Identify which cell holds the provided text, then report its (x, y) central coordinate. 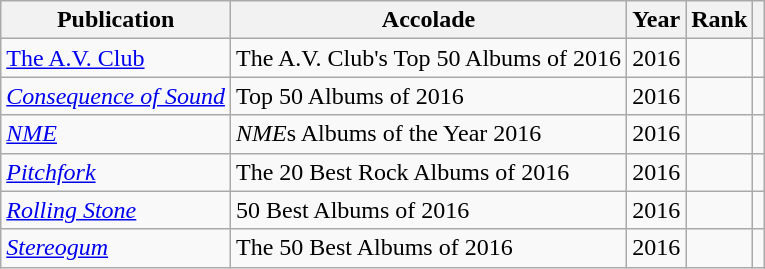
Year (656, 20)
Publication (116, 20)
Stereogum (116, 248)
Rolling Stone (116, 210)
Rank (720, 20)
Top 50 Albums of 2016 (428, 96)
NMEs Albums of the Year 2016 (428, 134)
The A.V. Club (116, 58)
The 20 Best Rock Albums of 2016 (428, 172)
Pitchfork (116, 172)
The A.V. Club's Top 50 Albums of 2016 (428, 58)
NME (116, 134)
Accolade (428, 20)
The 50 Best Albums of 2016 (428, 248)
Consequence of Sound (116, 96)
50 Best Albums of 2016 (428, 210)
